Locate the cell with the specified text and output its (x, y) center coordinate. 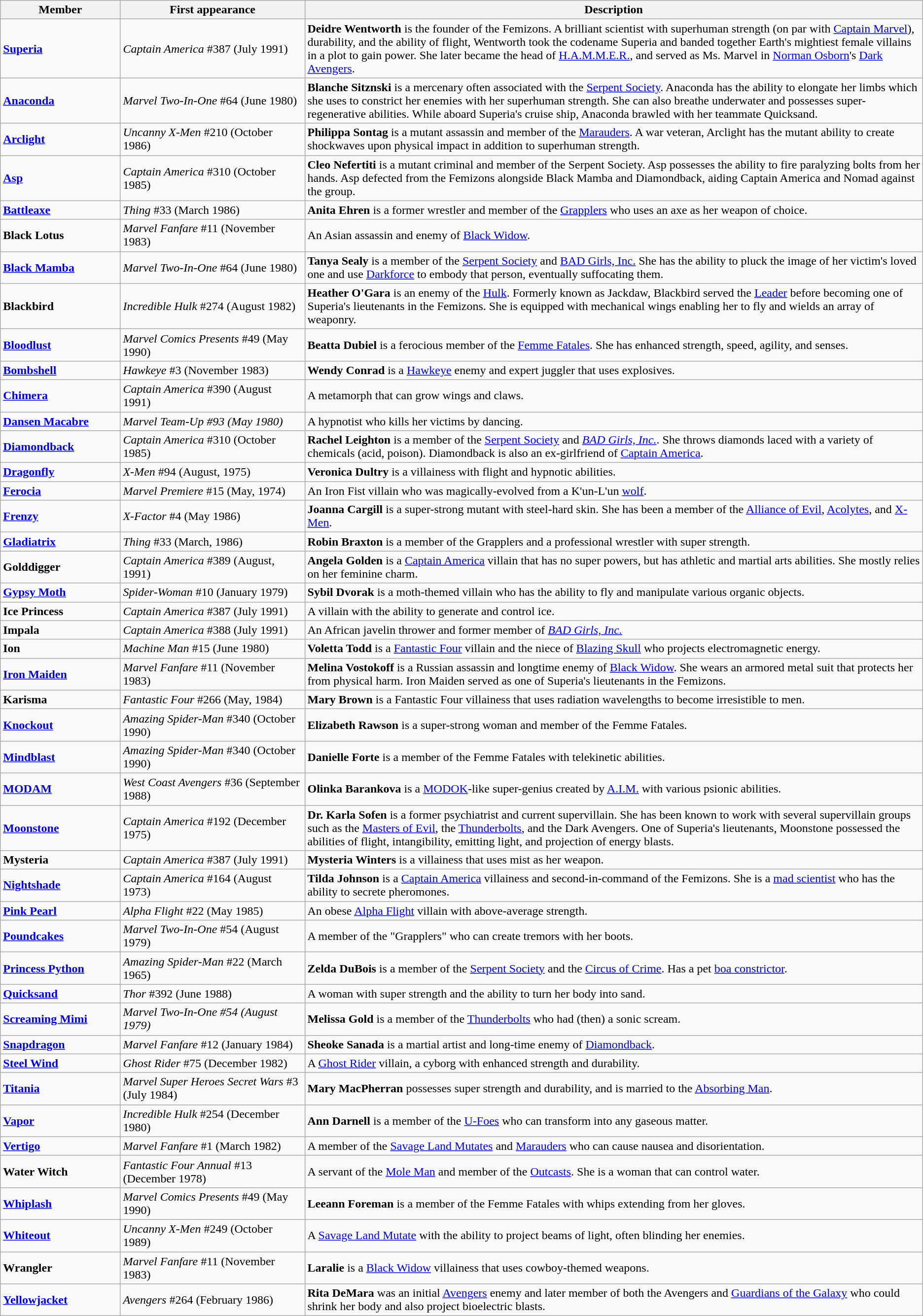
Danielle Forte is a member of the Femme Fatales with telekinetic abilities. (613, 757)
First appearance (213, 10)
Yellowjacket (60, 1300)
Wendy Conrad is a Hawkeye enemy and expert juggler that uses explosives. (613, 370)
Laralie is a Black Widow villainess that uses cowboy-themed weapons. (613, 1268)
Amazing Spider-Man #22 (March 1965) (213, 968)
Fantastic Four Annual #13 (December 1978) (213, 1171)
Whiteout (60, 1235)
Black Lotus (60, 236)
Marvel Fanfare #1 (March 1982) (213, 1146)
Bombshell (60, 370)
Thing #33 (March 1986) (213, 210)
Member (60, 10)
Captain America #164 (August 1973) (213, 885)
Mary MacPherran possesses super strength and durability, and is married to the Absorbing Man. (613, 1088)
Incredible Hulk #274 (August 1982) (213, 306)
Gladiatrix (60, 542)
An Asian assassin and enemy of Black Widow. (613, 236)
Mindblast (60, 757)
Olinka Barankova is a MODOK-like super-genius created by A.I.M. with various psionic abilities. (613, 789)
Spider-Woman #10 (January 1979) (213, 592)
Joanna Cargill is a super-strong mutant with steel-hard skin. She has been a member of the Alliance of Evil, Acolytes, and X-Men. (613, 517)
An African javelin thrower and former member of BAD Girls, Inc. (613, 630)
Iron Maiden (60, 674)
Whiplash (60, 1204)
Pink Pearl (60, 911)
Sybil Dvorak is a moth-themed villain who has the ability to fly and manipulate various organic objects. (613, 592)
Anaconda (60, 101)
Titania (60, 1088)
A metamorph that can grow wings and claws. (613, 395)
Captain America #388 (July 1991) (213, 630)
Steel Wind (60, 1063)
Mysteria (60, 860)
A woman with super strength and the ability to turn her body into sand. (613, 994)
Princess Python (60, 968)
Mary Brown is a Fantastic Four villainess that uses radiation wavelengths to become irresistible to men. (613, 699)
MODAM (60, 789)
Ice Princess (60, 611)
Knockout (60, 725)
Melissa Gold is a member of the Thunderbolts who had (then) a sonic scream. (613, 1019)
A hypnotist who kills her victims by dancing. (613, 421)
Dragonfly (60, 472)
Robin Braxton is a member of the Grapplers and a professional wrestler with super strength. (613, 542)
Uncanny X-Men #210 (October 1986) (213, 139)
A member of the "Grapplers" who can create tremors with her boots. (613, 936)
Marvel Super Heroes Secret Wars #3 (July 1984) (213, 1088)
Sheoke Sanada is a martial artist and long-time enemy of Diamondback. (613, 1044)
Superia (60, 48)
A servant of the Mole Man and member of the Outcasts. She is a woman that can control water. (613, 1171)
Ferocia (60, 491)
Marvel Team-Up #93 (May 1980) (213, 421)
Black Mamba (60, 267)
Water Witch (60, 1171)
Chimera (60, 395)
A Ghost Rider villain, a cyborg with enhanced strength and durability. (613, 1063)
An Iron Fist villain who was magically-evolved from a K'un-L'un wolf. (613, 491)
Bloodlust (60, 345)
Marvel Fanfare #12 (January 1984) (213, 1044)
Fantastic Four #266 (May, 1984) (213, 699)
Vapor (60, 1121)
Thing #33 (March, 1986) (213, 542)
Ghost Rider #75 (December 1982) (213, 1063)
Captain America #389 (August, 1991) (213, 567)
Anita Ehren is a former wrestler and member of the Grapplers who uses an axe as her weapon of choice. (613, 210)
Ion (60, 649)
Screaming Mimi (60, 1019)
Beatta Dubiel is a ferocious member of the Femme Fatales. She has enhanced strength, speed, agility, and senses. (613, 345)
Quicksand (60, 994)
Alpha Flight #22 (May 1985) (213, 911)
Dansen Macabre (60, 421)
Thor #392 (June 1988) (213, 994)
X-Men #94 (August, 1975) (213, 472)
Asp (60, 178)
Wrangler (60, 1268)
Impala (60, 630)
Zelda DuBois is a member of the Serpent Society and the Circus of Crime. Has a pet boa constrictor. (613, 968)
A villain with the ability to generate and control ice. (613, 611)
West Coast Avengers #36 (September 1988) (213, 789)
Vertigo (60, 1146)
Hawkeye #3 (November 1983) (213, 370)
Golddigger (60, 567)
Frenzy (60, 517)
Mysteria Winters is a villainess that uses mist as her weapon. (613, 860)
Veronica Dultry is a villainess with flight and hypnotic abilities. (613, 472)
Leeann Foreman is a member of the Femme Fatales with whips extending from her gloves. (613, 1204)
Uncanny X-Men #249 (October 1989) (213, 1235)
Battleaxe (60, 210)
Ann Darnell is a member of the U-Foes who can transform into any gaseous matter. (613, 1121)
Gypsy Moth (60, 592)
Blackbird (60, 306)
Snapdragon (60, 1044)
Avengers #264 (February 1986) (213, 1300)
Incredible Hulk #254 (December 1980) (213, 1121)
Voletta Todd is a Fantastic Four villain and the niece of Blazing Skull who projects electromagnetic energy. (613, 649)
Marvel Premiere #15 (May, 1974) (213, 491)
Arclight (60, 139)
Machine Man #15 (June 1980) (213, 649)
Description (613, 10)
Captain America #192 (December 1975) (213, 828)
X-Factor #4 (May 1986) (213, 517)
Diamondback (60, 447)
Elizabeth Rawson is a super-strong woman and member of the Femme Fatales. (613, 725)
Moonstone (60, 828)
A member of the Savage Land Mutates and Marauders who can cause nausea and disorientation. (613, 1146)
A Savage Land Mutate with the ability to project beams of light, often blinding her enemies. (613, 1235)
An obese Alpha Flight villain with above-average strength. (613, 911)
Nightshade (60, 885)
Poundcakes (60, 936)
Captain America #390 (August 1991) (213, 395)
Karisma (60, 699)
